Return the [X, Y] coordinate for the center point of the cell that contains the specified text.  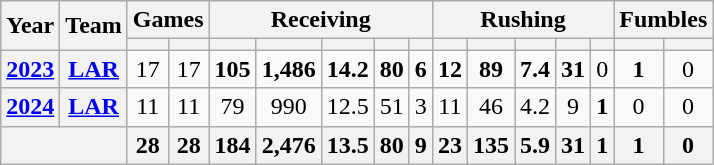
12.5 [348, 107]
5.9 [534, 145]
12 [450, 69]
184 [232, 145]
2024 [30, 107]
2,476 [288, 145]
14.2 [348, 69]
89 [490, 69]
990 [288, 107]
105 [232, 69]
6 [420, 69]
79 [232, 107]
13.5 [348, 145]
7.4 [534, 69]
4.2 [534, 107]
51 [392, 107]
Rushing [522, 20]
2023 [30, 69]
Year [30, 26]
1,486 [288, 69]
3 [420, 107]
Games [168, 20]
Fumbles [664, 20]
Receiving [320, 20]
23 [450, 145]
135 [490, 145]
Team [94, 26]
46 [490, 107]
